From the cell containing the given text, extract its center point as [x, y] coordinate. 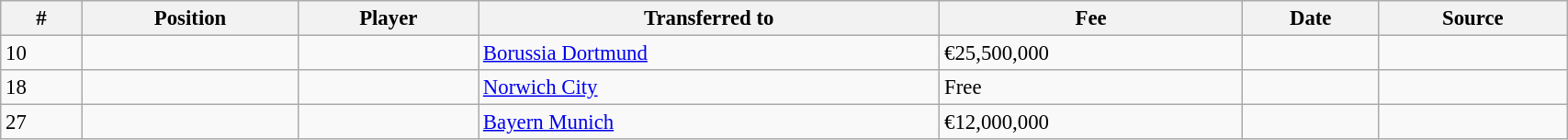
Fee [1091, 18]
Source [1473, 18]
Norwich City [709, 87]
Date [1310, 18]
Bayern Munich [709, 122]
Player [389, 18]
10 [41, 53]
€12,000,000 [1091, 122]
# [41, 18]
€25,500,000 [1091, 53]
Borussia Dortmund [709, 53]
27 [41, 122]
Position [190, 18]
Transferred to [709, 18]
Free [1091, 87]
18 [41, 87]
